Return (x, y) of the center of cell containing provided text 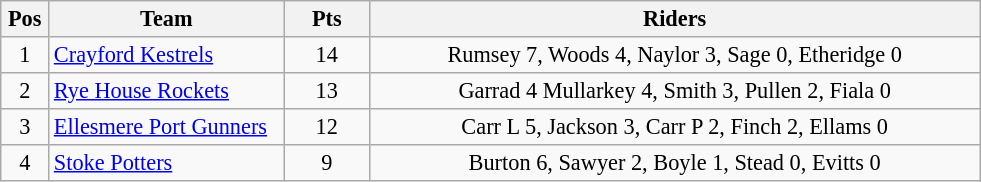
13 (326, 90)
Burton 6, Sawyer 2, Boyle 1, Stead 0, Evitts 0 (674, 162)
9 (326, 162)
4 (25, 162)
Team (166, 19)
3 (25, 126)
Carr L 5, Jackson 3, Carr P 2, Finch 2, Ellams 0 (674, 126)
Riders (674, 19)
Ellesmere Port Gunners (166, 126)
Rye House Rockets (166, 90)
Crayford Kestrels (166, 55)
2 (25, 90)
Rumsey 7, Woods 4, Naylor 3, Sage 0, Etheridge 0 (674, 55)
14 (326, 55)
Garrad 4 Mullarkey 4, Smith 3, Pullen 2, Fiala 0 (674, 90)
Pos (25, 19)
Pts (326, 19)
12 (326, 126)
Stoke Potters (166, 162)
1 (25, 55)
